Provide the [x, y] coordinate of the cell's center where the given text is located.  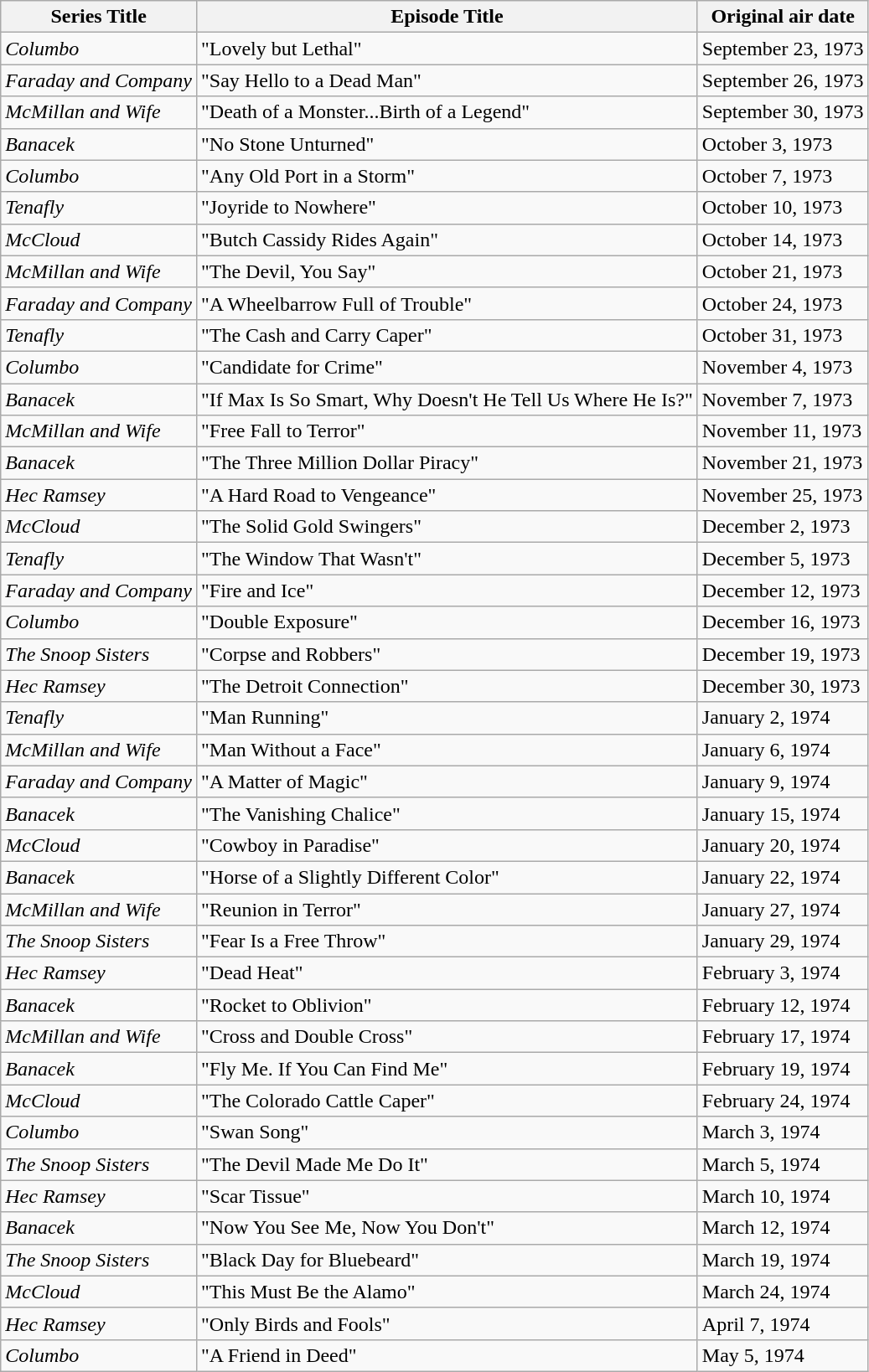
"Fire and Ice" [447, 591]
"Cross and Double Cross" [447, 1037]
October 24, 1973 [783, 303]
"If Max Is So Smart, Why Doesn't He Tell Us Where He Is?" [447, 400]
September 30, 1973 [783, 112]
March 19, 1974 [783, 1260]
"Double Exposure" [447, 622]
"A Hard Road to Vengeance" [447, 495]
November 25, 1973 [783, 495]
"Fear Is a Free Throw" [447, 941]
December 2, 1973 [783, 527]
May 5, 1974 [783, 1355]
"Swan Song" [447, 1132]
"Black Day for Bluebeard" [447, 1260]
January 29, 1974 [783, 941]
"A Wheelbarrow Full of Trouble" [447, 303]
"Say Hello to a Dead Man" [447, 80]
December 30, 1973 [783, 686]
September 26, 1973 [783, 80]
October 3, 1973 [783, 144]
"Man Running" [447, 718]
"Free Fall to Terror" [447, 431]
Original air date [783, 17]
"A Friend in Deed" [447, 1355]
November 7, 1973 [783, 400]
"Scar Tissue" [447, 1196]
"The Cash and Carry Caper" [447, 335]
Episode Title [447, 17]
"Reunion in Terror" [447, 909]
February 19, 1974 [783, 1069]
March 24, 1974 [783, 1292]
December 19, 1973 [783, 654]
February 24, 1974 [783, 1101]
"The Devil Made Me Do It" [447, 1164]
December 12, 1973 [783, 591]
"Dead Heat" [447, 973]
December 16, 1973 [783, 622]
January 2, 1974 [783, 718]
October 31, 1973 [783, 335]
"This Must Be the Alamo" [447, 1292]
February 17, 1974 [783, 1037]
November 11, 1973 [783, 431]
"The Colorado Cattle Caper" [447, 1101]
"Candidate for Crime" [447, 367]
"Any Old Port in a Storm" [447, 176]
"Butch Cassidy Rides Again" [447, 240]
March 10, 1974 [783, 1196]
January 6, 1974 [783, 750]
"The Vanishing Chalice" [447, 813]
January 20, 1974 [783, 845]
"Fly Me. If You Can Find Me" [447, 1069]
Series Title [99, 17]
October 7, 1973 [783, 176]
"Joyride to Nowhere" [447, 208]
"Death of a Monster...Birth of a Legend" [447, 112]
"Only Birds and Fools" [447, 1323]
March 12, 1974 [783, 1228]
"Corpse and Robbers" [447, 654]
"Horse of a Slightly Different Color" [447, 877]
January 22, 1974 [783, 877]
February 3, 1974 [783, 973]
October 10, 1973 [783, 208]
January 27, 1974 [783, 909]
"No Stone Unturned" [447, 144]
"A Matter of Magic" [447, 781]
"Man Without a Face" [447, 750]
February 12, 1974 [783, 1005]
"The Detroit Connection" [447, 686]
"The Solid Gold Swingers" [447, 527]
"The Window That Wasn't" [447, 559]
November 21, 1973 [783, 463]
October 21, 1973 [783, 271]
March 5, 1974 [783, 1164]
March 3, 1974 [783, 1132]
January 9, 1974 [783, 781]
December 5, 1973 [783, 559]
November 4, 1973 [783, 367]
"The Devil, You Say" [447, 271]
"Cowboy in Paradise" [447, 845]
September 23, 1973 [783, 49]
October 14, 1973 [783, 240]
"The Three Million Dollar Piracy" [447, 463]
"Lovely but Lethal" [447, 49]
"Rocket to Oblivion" [447, 1005]
January 15, 1974 [783, 813]
April 7, 1974 [783, 1323]
"Now You See Me, Now You Don't" [447, 1228]
